Identify which cell holds the provided text, then report its [X, Y] central coordinate. 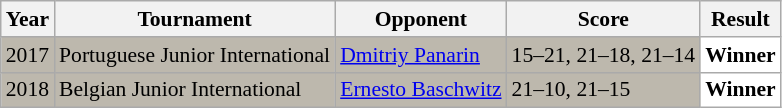
2017 [28, 55]
Tournament [194, 19]
Result [740, 19]
Ernesto Baschwitz [420, 90]
2018 [28, 90]
Year [28, 19]
Dmitriy Panarin [420, 55]
Opponent [420, 19]
21–10, 21–15 [604, 90]
15–21, 21–18, 21–14 [604, 55]
Belgian Junior International [194, 90]
Score [604, 19]
Portuguese Junior International [194, 55]
